Output the (X, Y) coordinate of the center of the cell containing the given text.  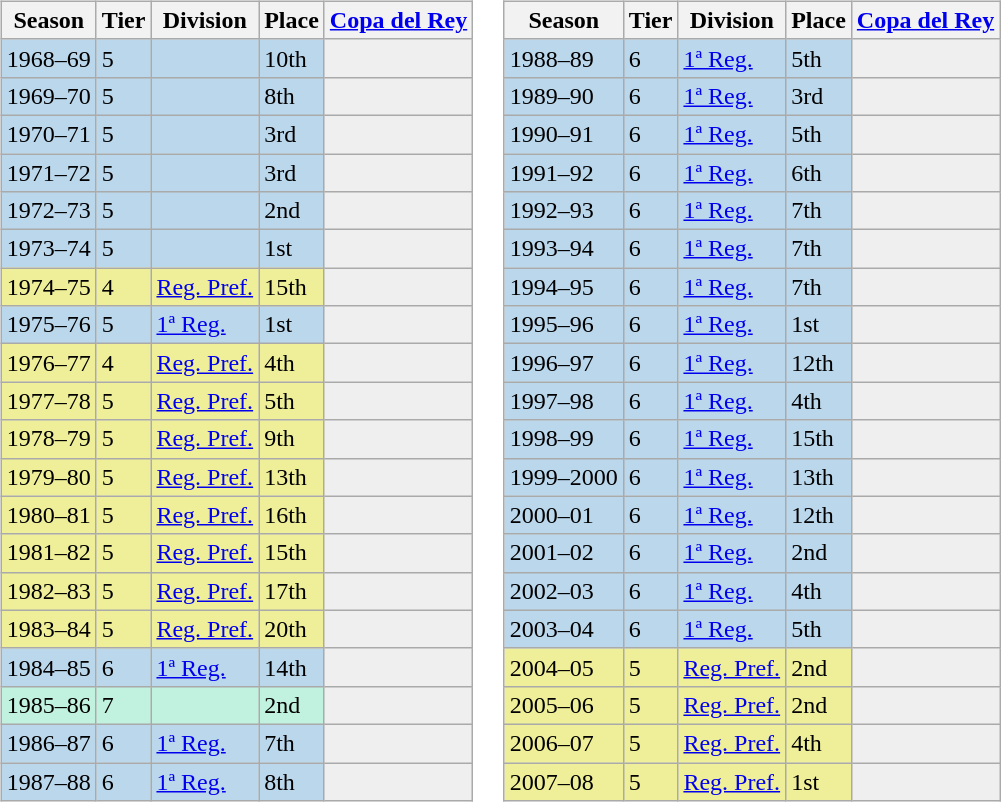
1979–80 (48, 477)
2000–01 (564, 515)
2001–02 (564, 553)
1987–88 (48, 781)
1984–85 (48, 667)
2007–08 (564, 781)
1974–75 (48, 287)
20th (292, 629)
17th (292, 591)
2005–06 (564, 705)
1996–97 (564, 363)
1972–73 (48, 211)
1995–96 (564, 325)
1975–76 (48, 325)
2002–03 (564, 591)
1997–98 (564, 401)
16th (292, 515)
10th (292, 58)
1993–94 (564, 249)
1988–89 (564, 58)
7 (124, 705)
6th (819, 173)
9th (292, 439)
1976–77 (48, 363)
2004–05 (564, 667)
1990–91 (564, 134)
1989–90 (564, 96)
1985–86 (48, 705)
2006–07 (564, 743)
1992–93 (564, 211)
1983–84 (48, 629)
1991–92 (564, 173)
1969–70 (48, 96)
1999–2000 (564, 477)
2003–04 (564, 629)
1968–69 (48, 58)
1986–87 (48, 743)
1978–79 (48, 439)
1977–78 (48, 401)
1970–71 (48, 134)
1981–82 (48, 553)
1980–81 (48, 515)
1982–83 (48, 591)
1994–95 (564, 287)
1998–99 (564, 439)
14th (292, 667)
1971–72 (48, 173)
1973–74 (48, 249)
